Search for the cell housing the specified text and yield its (x, y) center coordinate. 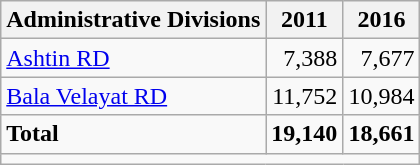
2016 (382, 20)
Total (134, 134)
7,388 (304, 58)
Administrative Divisions (134, 20)
19,140 (304, 134)
18,661 (382, 134)
10,984 (382, 96)
Bala Velayat RD (134, 96)
7,677 (382, 58)
2011 (304, 20)
11,752 (304, 96)
Ashtin RD (134, 58)
